Provide the [x, y] coordinate of the cell's center where the given text is located.  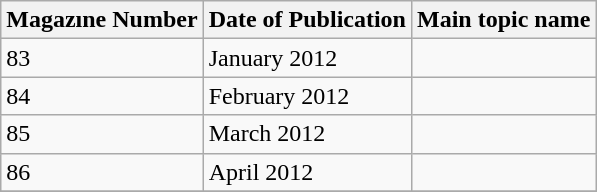
84 [102, 96]
April 2012 [307, 172]
85 [102, 134]
March 2012 [307, 134]
83 [102, 58]
January 2012 [307, 58]
Date of Publication [307, 20]
Main topic name [503, 20]
February 2012 [307, 96]
86 [102, 172]
Magazıne Number [102, 20]
